From the cell containing the given text, extract its center point as (x, y) coordinate. 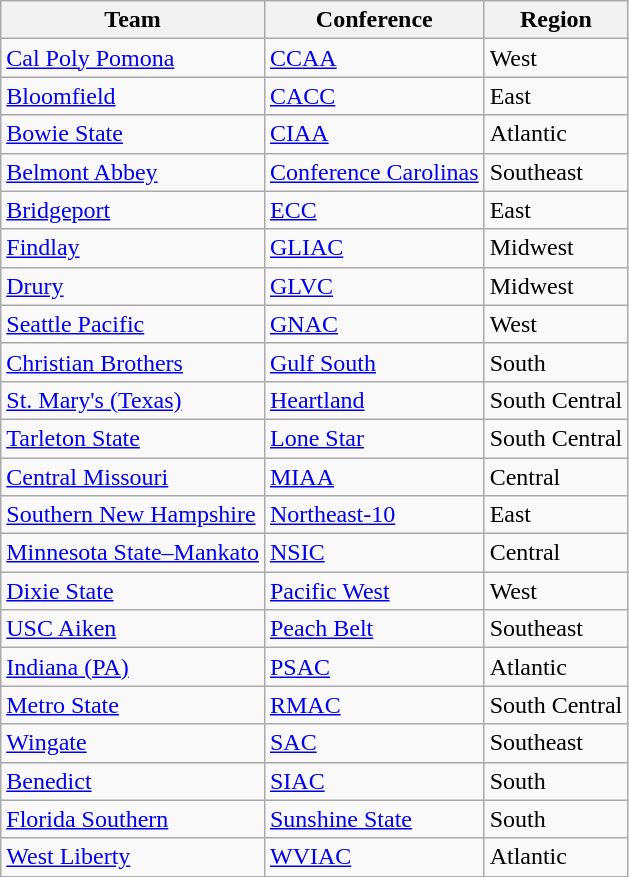
WVIAC (374, 857)
PSAC (374, 667)
Wingate (133, 743)
Lone Star (374, 438)
Southern New Hampshire (133, 515)
Tarleton State (133, 438)
Seattle Pacific (133, 324)
Benedict (133, 781)
Drury (133, 286)
Team (133, 20)
CCAA (374, 58)
Indiana (PA) (133, 667)
Findlay (133, 248)
Minnesota State–Mankato (133, 553)
Gulf South (374, 362)
St. Mary's (Texas) (133, 400)
Peach Belt (374, 629)
USC Aiken (133, 629)
GNAC (374, 324)
Pacific West (374, 591)
Region (556, 20)
Florida Southern (133, 819)
ECC (374, 210)
Dixie State (133, 591)
Sunshine State (374, 819)
Northeast-10 (374, 515)
Bridgeport (133, 210)
Conference (374, 20)
West Liberty (133, 857)
Central Missouri (133, 477)
Cal Poly Pomona (133, 58)
Heartland (374, 400)
Bowie State (133, 134)
CACC (374, 96)
SAC (374, 743)
CIAA (374, 134)
Christian Brothers (133, 362)
RMAC (374, 705)
Metro State (133, 705)
NSIC (374, 553)
Bloomfield (133, 96)
MIAA (374, 477)
GLVC (374, 286)
SIAC (374, 781)
Belmont Abbey (133, 172)
Conference Carolinas (374, 172)
GLIAC (374, 248)
